Scan for the cell matching the given text and deliver its [x, y] coordinate at center. 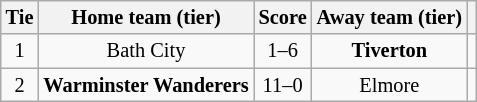
Elmore [390, 85]
Away team (tier) [390, 17]
Score [283, 17]
Tiverton [390, 51]
11–0 [283, 85]
1 [20, 51]
Bath City [146, 51]
2 [20, 85]
Home team (tier) [146, 17]
Tie [20, 17]
1–6 [283, 51]
Warminster Wanderers [146, 85]
